Pinpoint the cell where the given text exists, returning its (X, Y) midpoint coordinate. 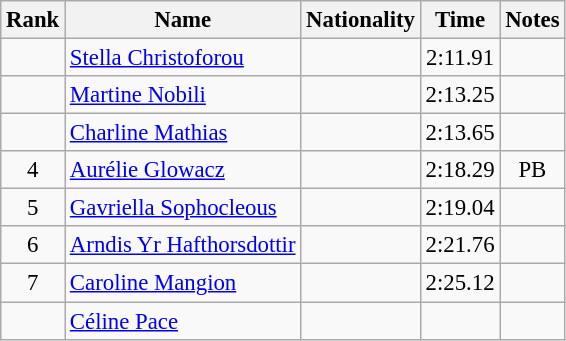
2:11.91 (460, 58)
Time (460, 20)
4 (33, 170)
Martine Nobili (183, 95)
Charline Mathias (183, 133)
2:25.12 (460, 283)
6 (33, 245)
Céline Pace (183, 321)
5 (33, 208)
7 (33, 283)
2:18.29 (460, 170)
PB (532, 170)
2:13.65 (460, 133)
Gavriella Sophocleous (183, 208)
Caroline Mangion (183, 283)
Name (183, 20)
2:19.04 (460, 208)
Notes (532, 20)
Arndis Yr Hafthorsdottir (183, 245)
Rank (33, 20)
Aurélie Glowacz (183, 170)
Nationality (360, 20)
2:13.25 (460, 95)
Stella Christoforou (183, 58)
2:21.76 (460, 245)
